Find where the given text appears and provide that cell's center as (X, Y) coordinate. 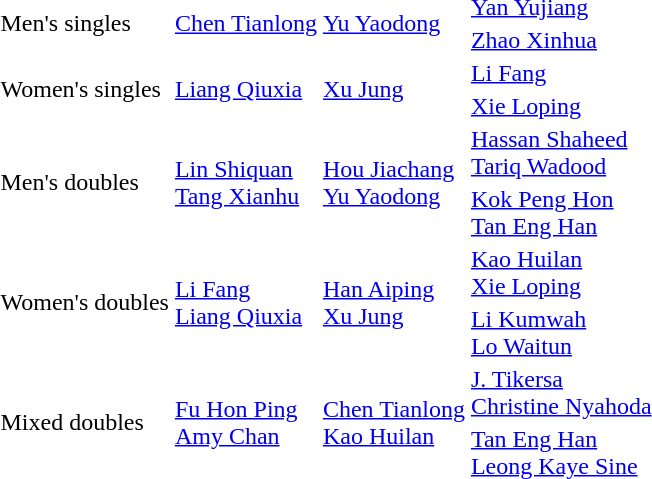
Lin Shiquan Tang Xianhu (246, 182)
Liang Qiuxia (246, 90)
Xu Jung (394, 90)
Li Fang Liang Qiuxia (246, 302)
Hou Jiachang Yu Yaodong (394, 182)
Han Aiping Xu Jung (394, 302)
